Search for the cell housing the specified text and yield its [X, Y] center coordinate. 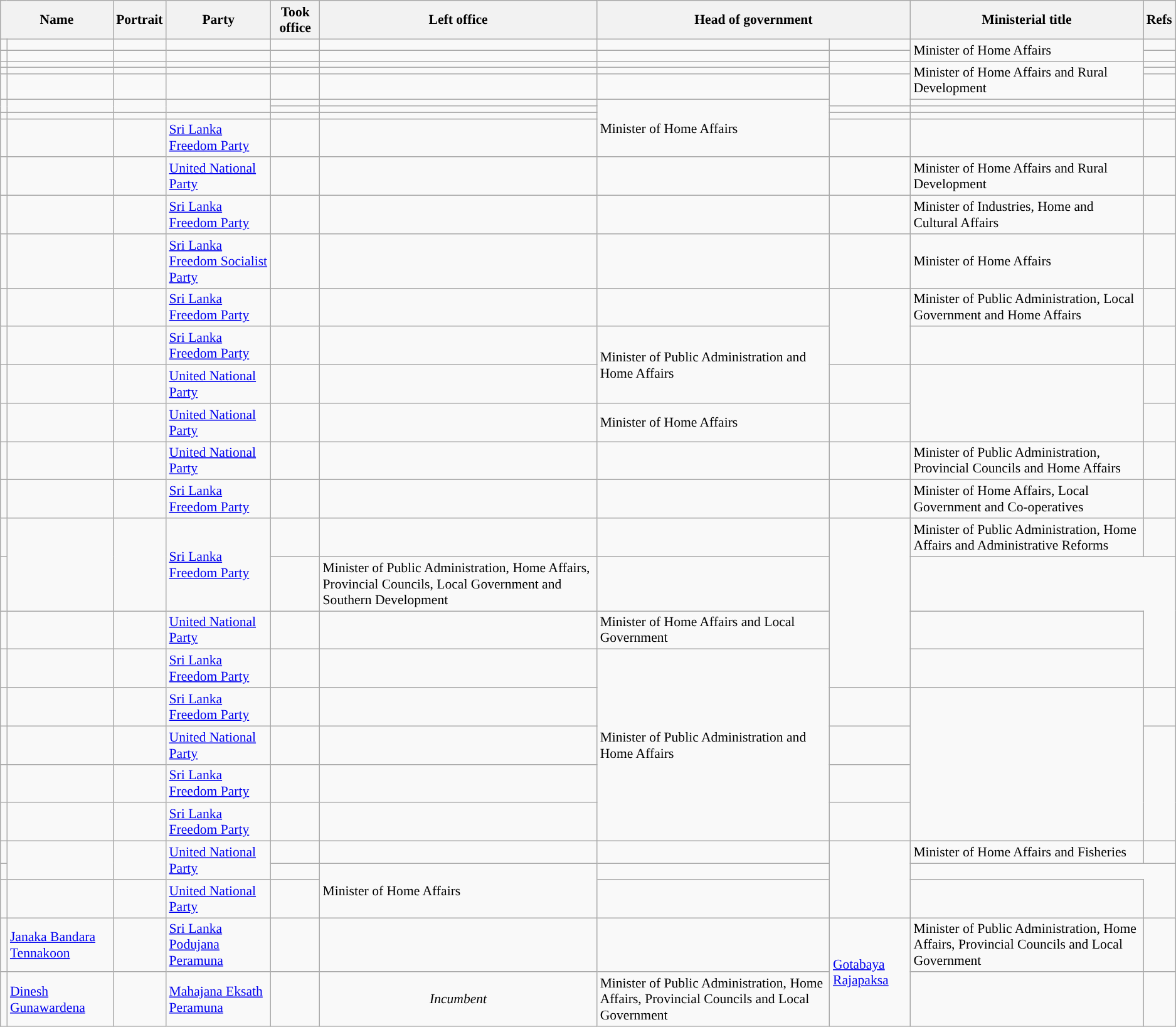
Ministerial title [1026, 20]
Head of government [754, 20]
Dinesh Gunawardena [60, 1000]
Party [218, 20]
Sri Lanka Freedom Socialist Party [218, 261]
Gotabaya Rajapaksa [870, 972]
Janaka Bandara Tennakoon [60, 945]
Sri Lanka Podujana Peramuna [218, 945]
Minister of Public Administration, Home Affairs and Administrative Reforms [1026, 537]
Minister of Public Administration, Provincial Councils and Home Affairs [1026, 460]
Minister of Public Administration, Local Government and Home Affairs [1026, 307]
Name [56, 20]
Mahajana Eksath Peramuna [218, 1000]
Minister of Industries, Home and Cultural Affairs [1026, 215]
Incumbent [458, 1000]
Refs [1159, 20]
Minister of Home Affairs and Local Government [714, 630]
Minister of Home Affairs and Fisheries [1026, 853]
Minister of Public Administration, Home Affairs, Provincial Councils, Local Government and Southern Development [458, 583]
Portrait [139, 20]
Left office [458, 20]
Minister of Home Affairs, Local Government and Co-operatives [1026, 499]
Took office [295, 20]
